Find where the given text appears and provide that cell's center as [X, Y] coordinate. 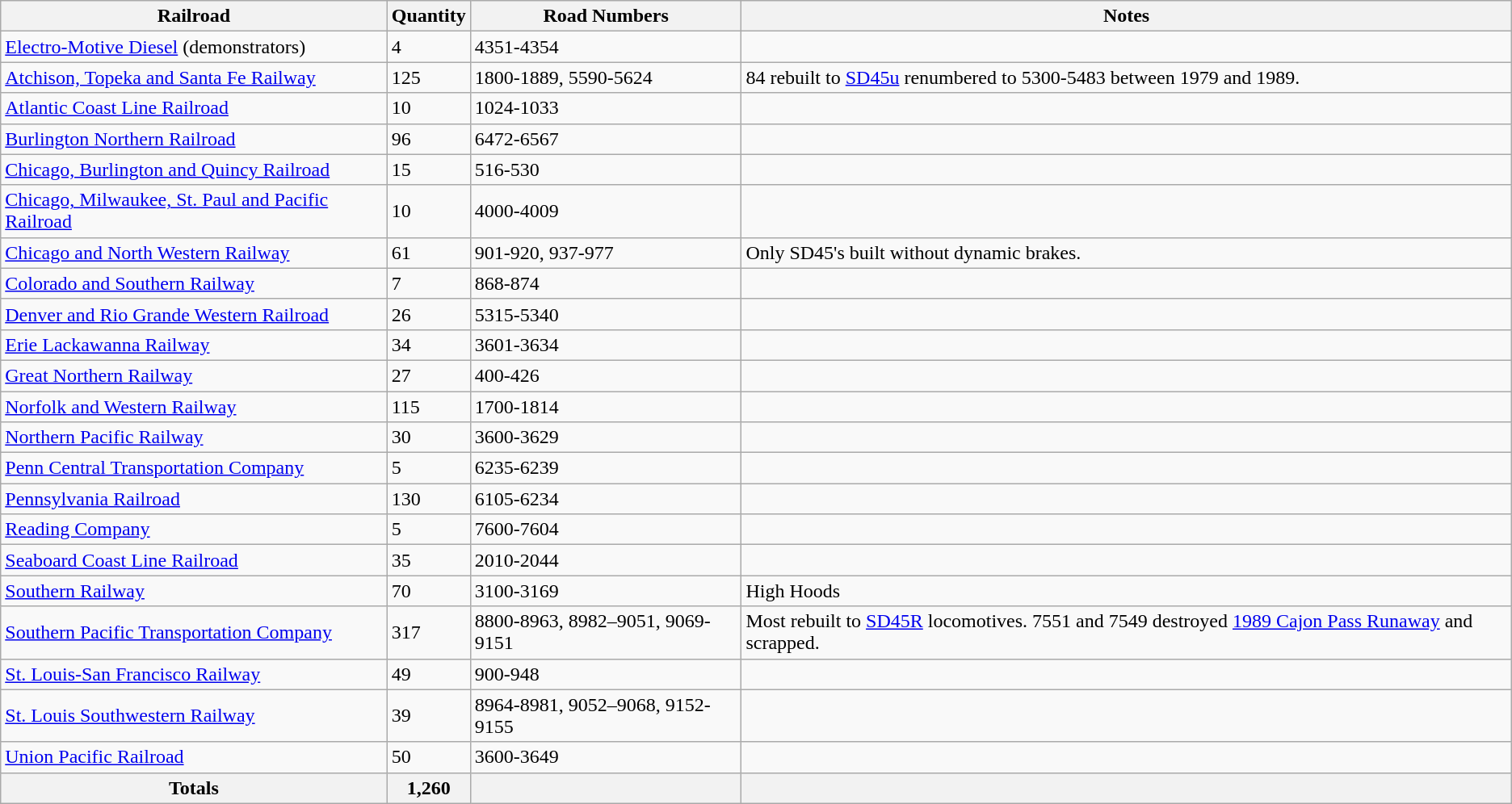
Only SD45's built without dynamic brakes. [1126, 253]
3100-3169 [606, 591]
Northern Pacific Railway [194, 438]
Pennsylvania Railroad [194, 499]
4000-4009 [606, 211]
34 [428, 345]
400-426 [606, 375]
Reading Company [194, 530]
6235-6239 [606, 468]
Atlantic Coast Line Railroad [194, 108]
3600-3649 [606, 757]
1,260 [428, 788]
115 [428, 406]
1800-1889, 5590-5624 [606, 77]
50 [428, 757]
Quantity [428, 16]
49 [428, 674]
27 [428, 375]
15 [428, 170]
901-920, 937-977 [606, 253]
84 rebuilt to SD45u renumbered to 5300-5483 between 1979 and 1989. [1126, 77]
39 [428, 715]
5315-5340 [606, 314]
Road Numbers [606, 16]
Totals [194, 788]
8964-8981, 9052–9068, 9152-9155 [606, 715]
30 [428, 438]
Chicago and North Western Railway [194, 253]
Norfolk and Western Railway [194, 406]
4 [428, 47]
26 [428, 314]
125 [428, 77]
4351-4354 [606, 47]
St. Louis Southwestern Railway [194, 715]
7 [428, 283]
Colorado and Southern Railway [194, 283]
6472-6567 [606, 139]
35 [428, 560]
Railroad [194, 16]
Penn Central Transportation Company [194, 468]
96 [428, 139]
8800-8963, 8982–9051, 9069-9151 [606, 633]
130 [428, 499]
6105-6234 [606, 499]
High Hoods [1126, 591]
Denver and Rio Grande Western Railroad [194, 314]
1700-1814 [606, 406]
516-530 [606, 170]
1024-1033 [606, 108]
Seaboard Coast Line Railroad [194, 560]
Burlington Northern Railroad [194, 139]
Chicago, Milwaukee, St. Paul and Pacific Railroad [194, 211]
Notes [1126, 16]
868-874 [606, 283]
61 [428, 253]
Erie Lackawanna Railway [194, 345]
2010-2044 [606, 560]
Great Northern Railway [194, 375]
3600-3629 [606, 438]
3601-3634 [606, 345]
Atchison, Topeka and Santa Fe Railway [194, 77]
Southern Railway [194, 591]
Electro-Motive Diesel (demonstrators) [194, 47]
Most rebuilt to SD45R locomotives. 7551 and 7549 destroyed 1989 Cajon Pass Runaway and scrapped. [1126, 633]
Southern Pacific Transportation Company [194, 633]
900-948 [606, 674]
317 [428, 633]
St. Louis-San Francisco Railway [194, 674]
Chicago, Burlington and Quincy Railroad [194, 170]
70 [428, 591]
7600-7604 [606, 530]
Union Pacific Railroad [194, 757]
